Provide the (X, Y) coordinate of the cell's center where the given text is located.  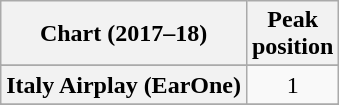
1 (292, 85)
Italy Airplay (EarOne) (124, 85)
Chart (2017–18) (124, 34)
Peak position (292, 34)
